Provide the (X, Y) coordinate of the cell's center where the given text is located.  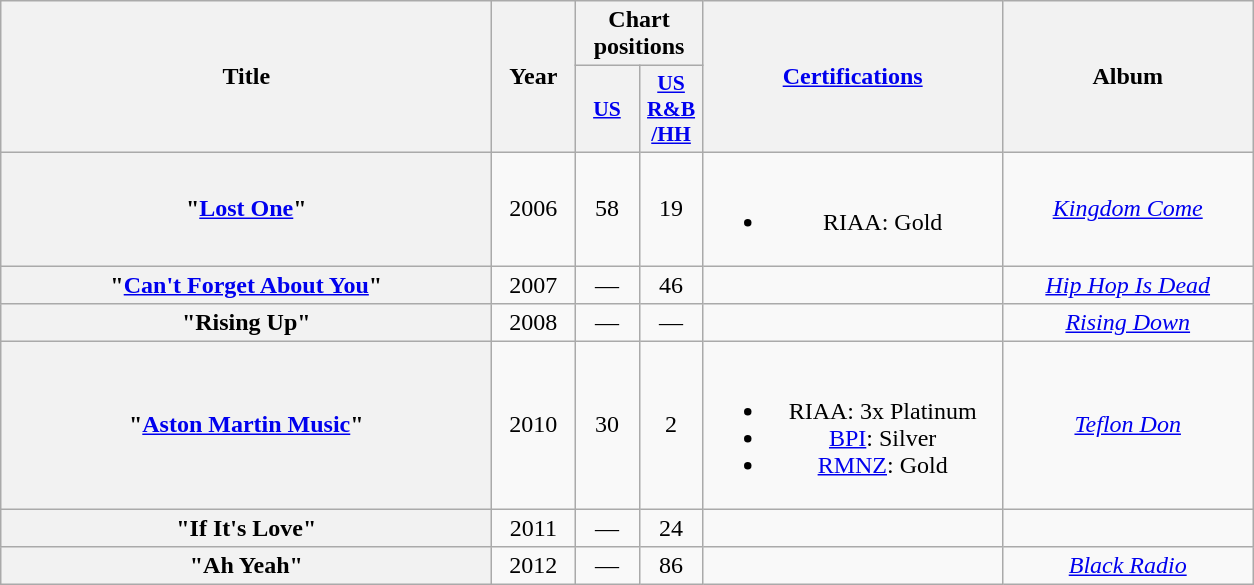
2008 (534, 323)
RIAA: Gold (852, 208)
30 (607, 426)
RIAA: 3x PlatinumBPI: SilverRMNZ: Gold (852, 426)
24 (671, 528)
2 (671, 426)
Certifications (852, 77)
Hip Hop Is Dead (1128, 285)
"Can't Forget About You" (246, 285)
58 (607, 208)
"Lost One" (246, 208)
Title (246, 77)
2006 (534, 208)
Album (1128, 77)
46 (671, 285)
US (607, 110)
"Rising Up" (246, 323)
Rising Down (1128, 323)
"Aston Martin Music" (246, 426)
"If It's Love" (246, 528)
Kingdom Come (1128, 208)
2007 (534, 285)
2012 (534, 566)
US R&B/HH (671, 110)
Black Radio (1128, 566)
19 (671, 208)
Teflon Don (1128, 426)
86 (671, 566)
Chart positions (639, 34)
Year (534, 77)
2011 (534, 528)
"Ah Yeah" (246, 566)
2010 (534, 426)
